Find where the given text appears and provide that cell's center as (x, y) coordinate. 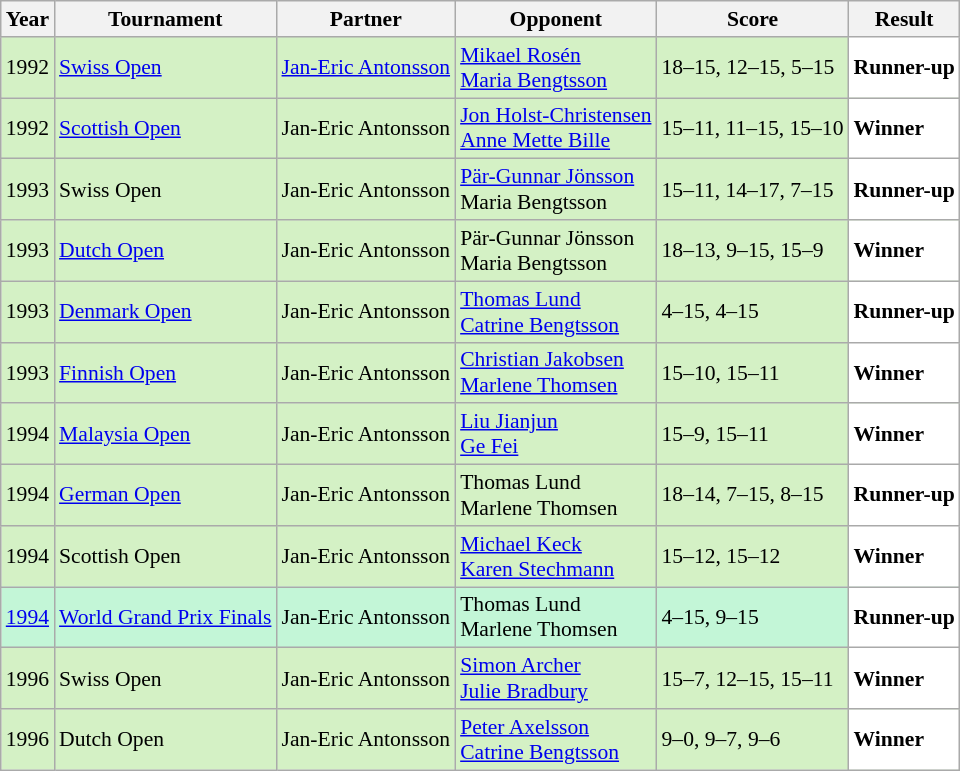
Year (28, 19)
Peter Axelsson Catrine Bengtsson (556, 740)
Tournament (165, 19)
Malaysia Open (165, 434)
Opponent (556, 19)
Jon Holst-Christensen Anne Mette Bille (556, 128)
4–15, 4–15 (753, 312)
World Grand Prix Finals (165, 618)
German Open (165, 496)
Thomas Lund Catrine Bengtsson (556, 312)
Denmark Open (165, 312)
Michael Keck Karen Stechmann (556, 556)
15–11, 14–17, 7–15 (753, 190)
15–10, 15–11 (753, 372)
9–0, 9–7, 9–6 (753, 740)
18–13, 9–15, 15–9 (753, 250)
Christian Jakobsen Marlene Thomsen (556, 372)
15–11, 11–15, 15–10 (753, 128)
18–15, 12–15, 5–15 (753, 68)
15–7, 12–15, 15–11 (753, 678)
Liu Jianjun Ge Fei (556, 434)
18–14, 7–15, 8–15 (753, 496)
Finnish Open (165, 372)
Simon Archer Julie Bradbury (556, 678)
Mikael Rosén Maria Bengtsson (556, 68)
Partner (366, 19)
15–12, 15–12 (753, 556)
4–15, 9–15 (753, 618)
15–9, 15–11 (753, 434)
Score (753, 19)
Result (904, 19)
